From the cell containing the given text, extract its center point as (X, Y) coordinate. 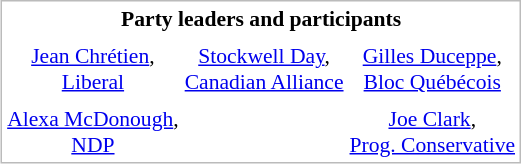
Stockwell Day, Canadian Alliance (264, 69)
Party leaders and participants (262, 18)
Gilles Duceppe, Bloc Québécois (432, 69)
Joe Clark, Prog. Conservative (432, 132)
Jean Chrétien, Liberal (93, 69)
Alexa McDonough, NDP (93, 132)
